Detect which cell encompasses the target text, then output its (X, Y) center coordinate. 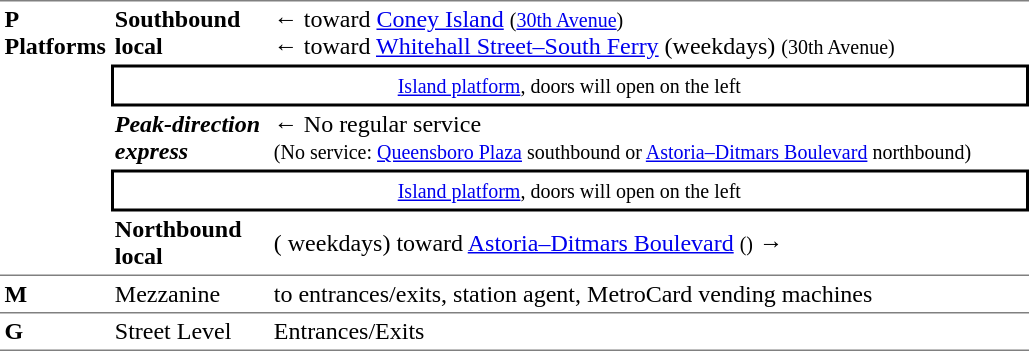
← toward Coney Island (30th Avenue)← toward Whitehall Street–South Ferry (weekdays) (30th Avenue) (648, 32)
← No regular service(No service: Queensboro Plaza southbound or Astoria–Ditmars Boulevard northbound) (648, 138)
Northbound local (190, 244)
to entrances/exits, station agent, MetroCard vending machines (648, 293)
Peak-direction express (190, 138)
Mezzanine (190, 293)
Southbound local (190, 32)
Entrances/Exits (648, 332)
Street Level (190, 332)
M (55, 293)
G (55, 332)
( weekdays) toward Astoria–Ditmars Boulevard () → (648, 244)
PPlatforms (55, 137)
